From the cell containing the given text, extract its center point as (x, y) coordinate. 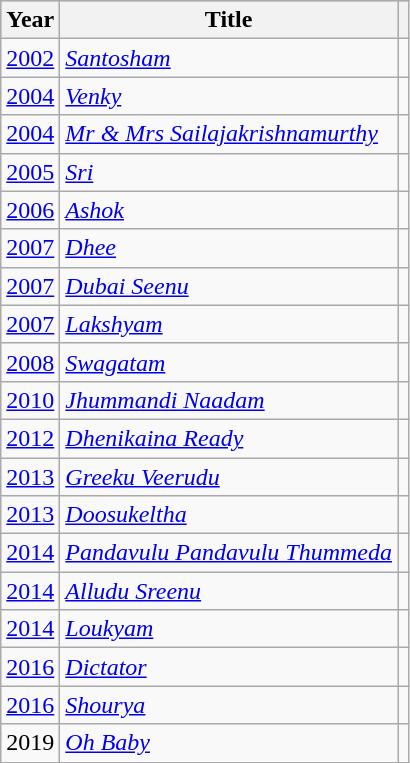
2008 (30, 362)
Jhummandi Naadam (229, 400)
Oh Baby (229, 743)
Dhenikaina Ready (229, 438)
Mr & Mrs Sailajakrishnamurthy (229, 134)
Dhee (229, 248)
Santosham (229, 58)
Lakshyam (229, 324)
Year (30, 20)
Doosukeltha (229, 515)
Dubai Seenu (229, 286)
2012 (30, 438)
Loukyam (229, 629)
Greeku Veerudu (229, 477)
Dictator (229, 667)
Sri (229, 172)
2006 (30, 210)
Ashok (229, 210)
2010 (30, 400)
Title (229, 20)
2019 (30, 743)
Shourya (229, 705)
Alludu Sreenu (229, 591)
2002 (30, 58)
2005 (30, 172)
Venky (229, 96)
Pandavulu Pandavulu Thummeda (229, 553)
Swagatam (229, 362)
